Return the [x, y] coordinate for the center point of the cell that contains the specified text.  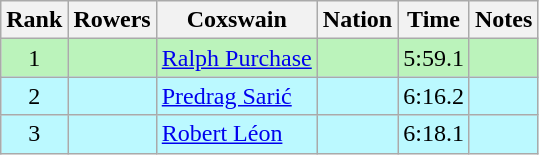
Rowers [112, 20]
Time [434, 20]
3 [34, 134]
Robert Léon [236, 134]
Notes [503, 20]
5:59.1 [434, 58]
6:16.2 [434, 96]
Ralph Purchase [236, 58]
Predrag Sarić [236, 96]
Rank [34, 20]
6:18.1 [434, 134]
Nation [357, 20]
Coxswain [236, 20]
1 [34, 58]
2 [34, 96]
